Determine the (x, y) coordinate at the center of the cell enclosing the given text.  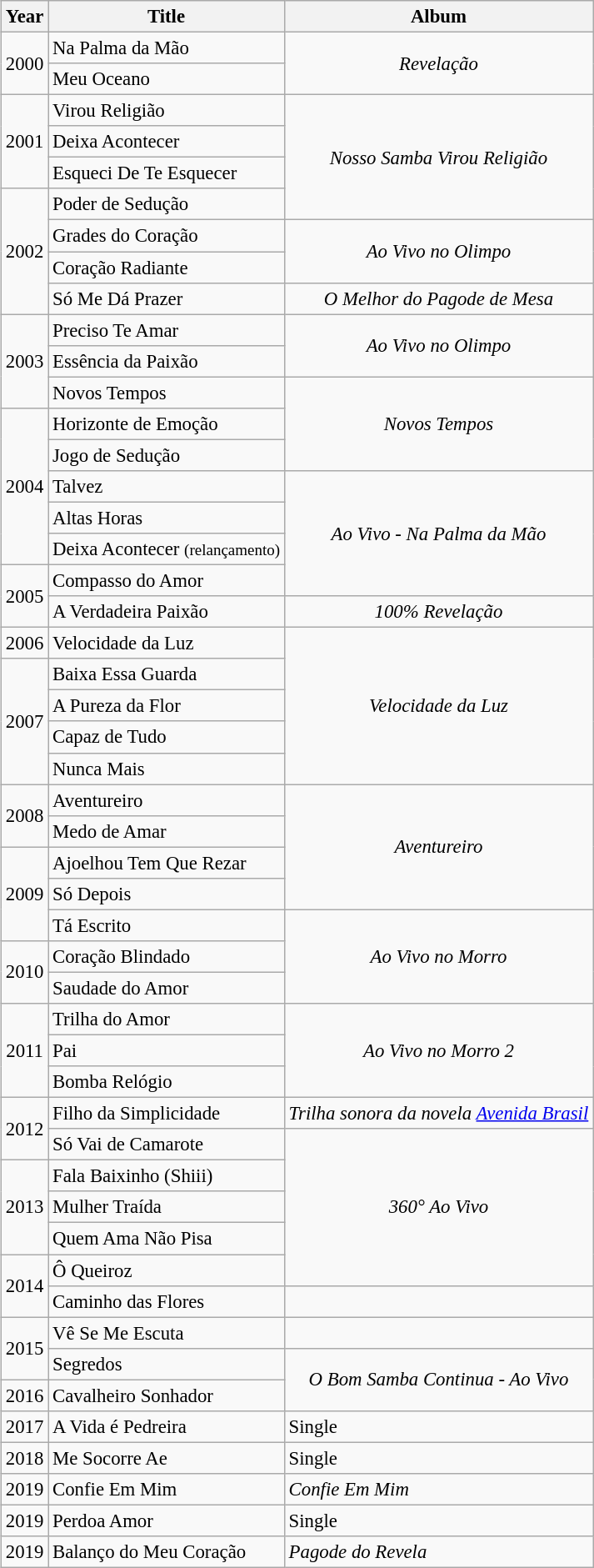
2002 (25, 251)
Deixa Acontecer (167, 142)
Só Vai de Camarote (167, 1145)
Horizonte de Emoção (167, 423)
Ô Queiroz (167, 1270)
2004 (25, 486)
Só Depois (167, 894)
2017 (25, 1426)
Virou Religião (167, 111)
Balanço do Meu Coração (167, 1552)
2014 (25, 1285)
2000 (25, 63)
Capaz de Tudo (167, 737)
Vê Se Me Escuta (167, 1333)
Preciso Te Amar (167, 330)
Ajoelhou Tem Que Rezar (167, 863)
2008 (25, 815)
O Bom Samba Continua - Ao Vivo (438, 1379)
Mulher Traída (167, 1207)
Deixa Acontecer (relançamento) (167, 549)
Pai (167, 1050)
Tá Escrito (167, 925)
Ao Vivo - Na Palma da Mão (438, 534)
Filho da Simplicidade (167, 1114)
Baixa Essa Guarda (167, 674)
Nosso Samba Virou Religião (438, 158)
2016 (25, 1395)
Talvez (167, 487)
Coração Blindado (167, 957)
O Melhor do Pagode de Mesa (438, 298)
Revelação (438, 63)
Year (25, 17)
Cavalheiro Sonhador (167, 1395)
Essência da Paixão (167, 361)
A Verdadeira Paixão (167, 612)
2001 (25, 142)
2006 (25, 644)
Meu Oceano (167, 79)
Ao Vivo no Morro 2 (438, 1050)
Grades do Coração (167, 236)
Esqueci De Te Esquecer (167, 173)
Altas Horas (167, 518)
Pagode do Revela (438, 1552)
Na Palma da Mão (167, 48)
Só Me Dá Prazer (167, 298)
Bomba Relógio (167, 1082)
2005 (25, 595)
Me Socorre Ae (167, 1458)
Quem Ama Não Pisa (167, 1239)
Fala Baixinho (Shiii) (167, 1176)
Saudade do Amor (167, 988)
2011 (25, 1050)
Medo de Amar (167, 831)
Trilha do Amor (167, 1019)
Compasso do Amor (167, 580)
Trilha sonora da novela Avenida Brasil (438, 1114)
2007 (25, 721)
Poder de Sedução (167, 204)
Title (167, 17)
2010 (25, 972)
100% Revelação (438, 612)
Segredos (167, 1364)
Caminho das Flores (167, 1301)
Coração Radiante (167, 268)
2009 (25, 894)
2018 (25, 1458)
2012 (25, 1129)
360° Ao Vivo (438, 1207)
Perdoa Amor (167, 1520)
Ao Vivo no Morro (438, 957)
2015 (25, 1349)
A Pureza da Flor (167, 706)
A Vida é Pedreira (167, 1426)
2003 (25, 362)
Jogo de Sedução (167, 455)
2013 (25, 1207)
Nunca Mais (167, 769)
Album (438, 17)
